Search for the cell housing the specified text and yield its (X, Y) center coordinate. 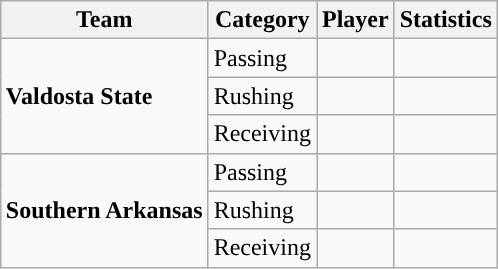
Player (355, 20)
Statistics (446, 20)
Southern Arkansas (104, 210)
Valdosta State (104, 96)
Category (262, 20)
Team (104, 20)
